Capture the cell that displays the provided text and extract its (X, Y) central coordinate. 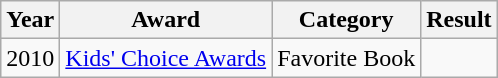
Kids' Choice Awards (166, 58)
2010 (30, 58)
Result (459, 20)
Favorite Book (346, 58)
Year (30, 20)
Category (346, 20)
Award (166, 20)
